Determine the [X, Y] coordinate at the center of the cell enclosing the given text.  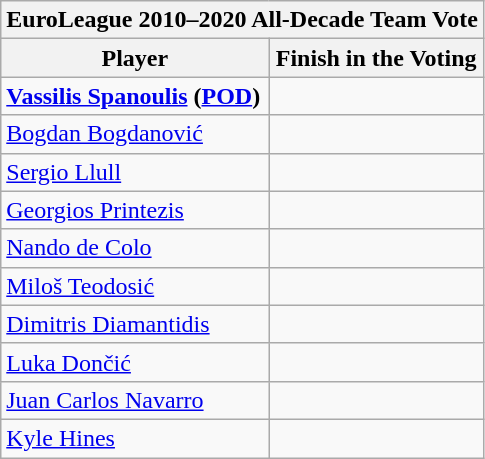
Nando de Colo [135, 248]
Sergio Llull [135, 172]
Kyle Hines [135, 438]
Bogdan Bogdanović [135, 134]
Georgios Printezis [135, 210]
Dimitris Diamantidis [135, 324]
Miloš Teodosić [135, 286]
Luka Dončić [135, 362]
Player [135, 58]
Juan Carlos Navarro [135, 400]
Finish in the Voting [376, 58]
Vassilis Spanoulis (POD) [135, 96]
EuroLeague 2010–2020 All-Decade Team Vote [242, 20]
